Scan for the cell matching the given text and deliver its (x, y) coordinate at center. 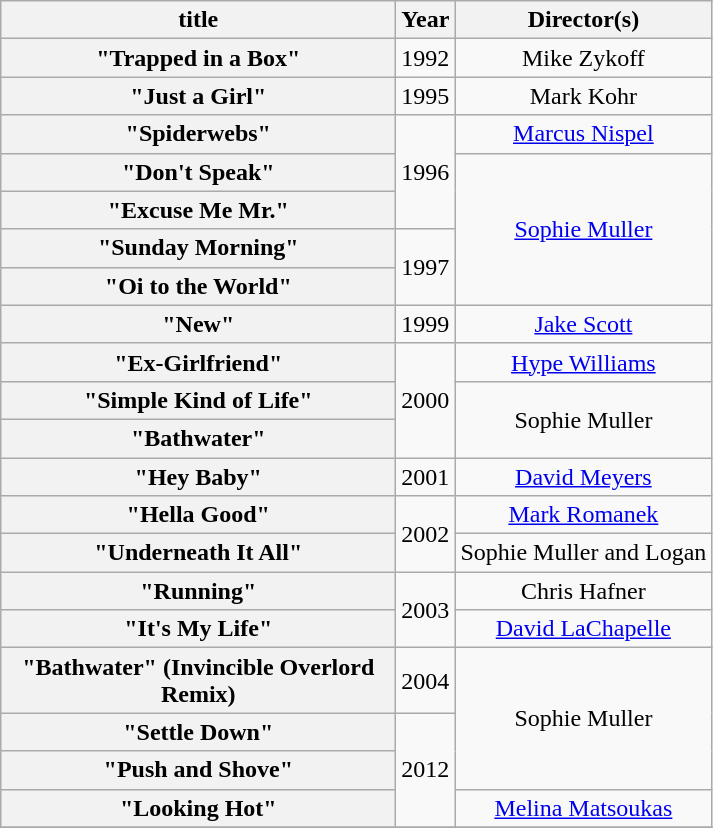
"Underneath It All" (198, 553)
"Bathwater" (Invincible Overlord Remix) (198, 680)
David LaChapelle (584, 629)
"Just a Girl" (198, 96)
David Meyers (584, 477)
Marcus Nispel (584, 134)
1992 (426, 58)
Melina Matsoukas (584, 808)
"Spiderwebs" (198, 134)
1996 (426, 172)
"Push and Shove" (198, 770)
"Simple Kind of Life" (198, 400)
2003 (426, 610)
Year (426, 20)
2002 (426, 534)
"Don't Speak" (198, 172)
"Trapped in a Box" (198, 58)
title (198, 20)
"Running" (198, 591)
Mark Kohr (584, 96)
1995 (426, 96)
"Settle Down" (198, 732)
Chris Hafner (584, 591)
1997 (426, 267)
Hype Williams (584, 362)
"Bathwater" (198, 438)
"It's My Life" (198, 629)
Director(s) (584, 20)
"Ex-Girlfriend" (198, 362)
2012 (426, 770)
2001 (426, 477)
Jake Scott (584, 324)
"Oi to the World" (198, 286)
"Sunday Morning" (198, 248)
"Hella Good" (198, 515)
"Hey Baby" (198, 477)
Mark Romanek (584, 515)
Sophie Muller and Logan (584, 553)
"Looking Hot" (198, 808)
Mike Zykoff (584, 58)
"Excuse Me Mr." (198, 210)
2000 (426, 400)
"New" (198, 324)
2004 (426, 680)
1999 (426, 324)
